Return the (X, Y) coordinate for the center point of the cell that contains the specified text.  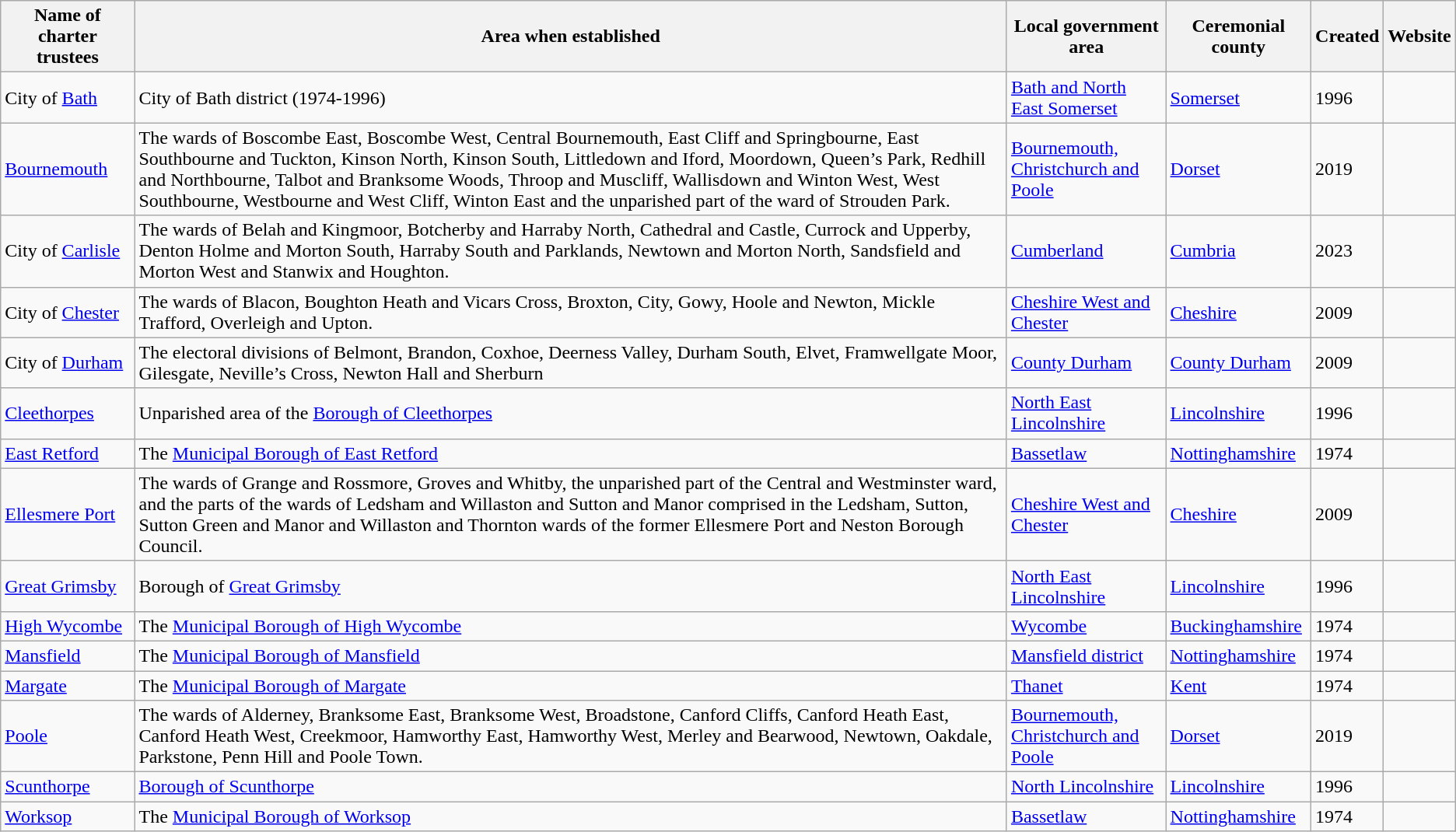
The Municipal Borough of Worksop (571, 816)
Ellesmere Port (68, 515)
City of Bath (68, 98)
2023 (1347, 251)
Area when established (571, 37)
Somerset (1238, 98)
Poole (68, 736)
Scunthorpe (68, 787)
Buckinghamshire (1238, 626)
Borough of Great Grimsby (571, 586)
Unparished area of the Borough of Cleethorpes (571, 414)
City of Chester (68, 313)
Great Grimsby (68, 586)
Cumbria (1238, 251)
Mansfield (68, 655)
North Lincolnshire (1086, 787)
High Wycombe (68, 626)
The Municipal Borough of Margate (571, 685)
Borough of Scunthorpe (571, 787)
Ceremonial county (1238, 37)
Mansfield district (1086, 655)
Margate (68, 685)
Local government area (1086, 37)
Wycombe (1086, 626)
Kent (1238, 685)
Created (1347, 37)
Cleethorpes (68, 414)
The Municipal Borough of Mansfield (571, 655)
Cumberland (1086, 251)
City of Bath district (1974-1996) (571, 98)
Bournemouth (68, 170)
The wards of Blacon, Boughton Heath and Vicars Cross, Broxton, City, Gowy, Hoole and Newton, Mickle Trafford, Overleigh and Upton. (571, 313)
Bath and North East Somerset (1086, 98)
East Retford (68, 453)
Website (1419, 37)
City of Carlisle (68, 251)
The Municipal Borough of High Wycombe (571, 626)
City of Durham (68, 362)
Thanet (1086, 685)
Worksop (68, 816)
The Municipal Borough of East Retford (571, 453)
Name of charter trustees (68, 37)
